Return the (X, Y) coordinate for the center point of the cell that contains the specified text.  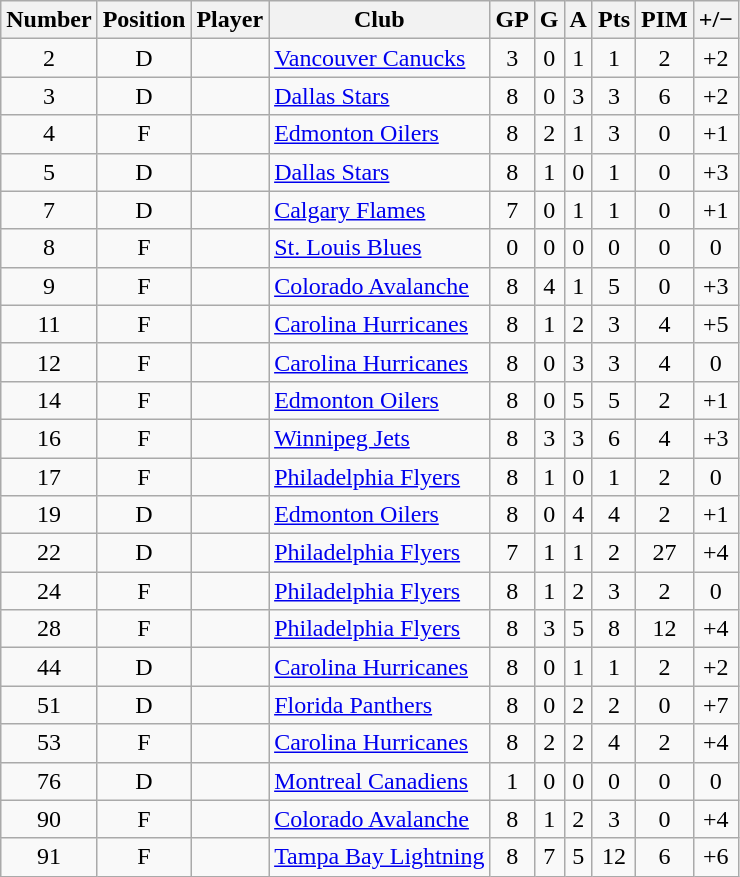
91 (49, 857)
Montreal Canadiens (380, 781)
Calgary Flames (380, 210)
53 (49, 743)
Club (380, 20)
44 (49, 667)
Winnipeg Jets (380, 438)
90 (49, 819)
A (578, 20)
28 (49, 629)
GP (512, 20)
+7 (716, 705)
76 (49, 781)
St. Louis Blues (380, 248)
27 (665, 553)
Vancouver Canucks (380, 58)
24 (49, 591)
+5 (716, 324)
16 (49, 438)
17 (49, 477)
22 (49, 553)
Player (230, 20)
Pts (614, 20)
9 (49, 286)
+/− (716, 20)
51 (49, 705)
Tampa Bay Lightning (380, 857)
19 (49, 515)
Number (49, 20)
PIM (665, 20)
Position (144, 20)
Florida Panthers (380, 705)
14 (49, 400)
+6 (716, 857)
G (549, 20)
11 (49, 324)
